Scan for the cell matching the given text and deliver its (x, y) coordinate at center. 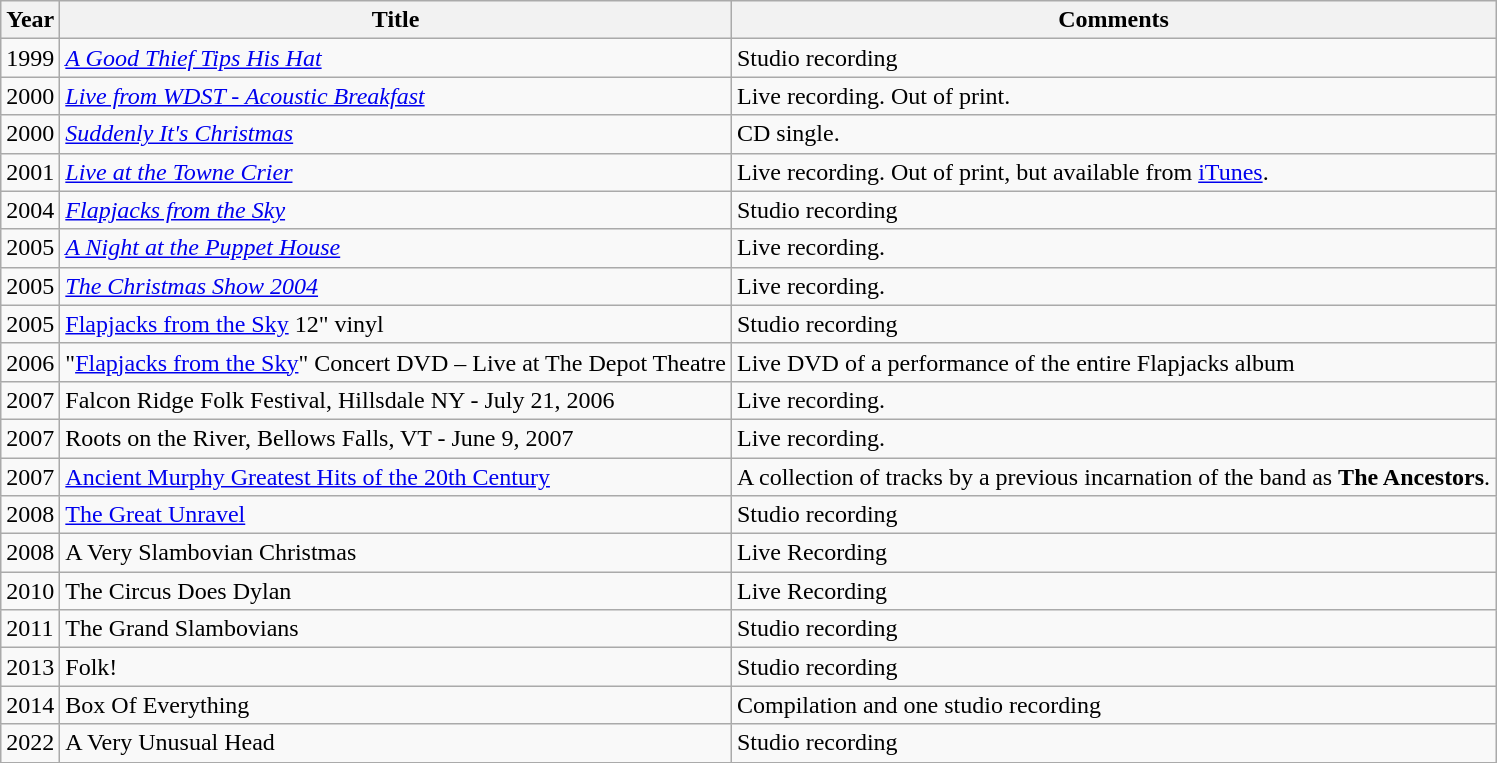
A Good Thief Tips His Hat (396, 58)
A collection of tracks by a previous incarnation of the band as The Ancestors. (1113, 477)
A Night at the Puppet House (396, 248)
Year (30, 20)
Roots on the River, Bellows Falls, VT - June 9, 2007 (396, 438)
2010 (30, 591)
Falcon Ridge Folk Festival, Hillsdale NY - July 21, 2006 (396, 400)
Live at the Towne Crier (396, 172)
2022 (30, 743)
1999 (30, 58)
2001 (30, 172)
2011 (30, 629)
2014 (30, 705)
Ancient Murphy Greatest Hits of the 20th Century (396, 477)
CD single. (1113, 134)
Live DVD of a performance of the entire Flapjacks album (1113, 362)
Title (396, 20)
Folk! (396, 667)
2004 (30, 210)
The Circus Does Dylan (396, 591)
The Grand Slambovians (396, 629)
Comments (1113, 20)
Compilation and one studio recording (1113, 705)
2013 (30, 667)
Flapjacks from the Sky 12" vinyl (396, 324)
The Christmas Show 2004 (396, 286)
Live recording. Out of print, but available from iTunes. (1113, 172)
Flapjacks from the Sky (396, 210)
Suddenly It's Christmas (396, 134)
Live recording. Out of print. (1113, 96)
The Great Unravel (396, 515)
"Flapjacks from the Sky" Concert DVD – Live at The Depot Theatre (396, 362)
2006 (30, 362)
Box Of Everything (396, 705)
Live from WDST - Acoustic Breakfast (396, 96)
A Very Unusual Head (396, 743)
A Very Slambovian Christmas (396, 553)
